Pinpoint the cell where the given text exists, returning its (X, Y) midpoint coordinate. 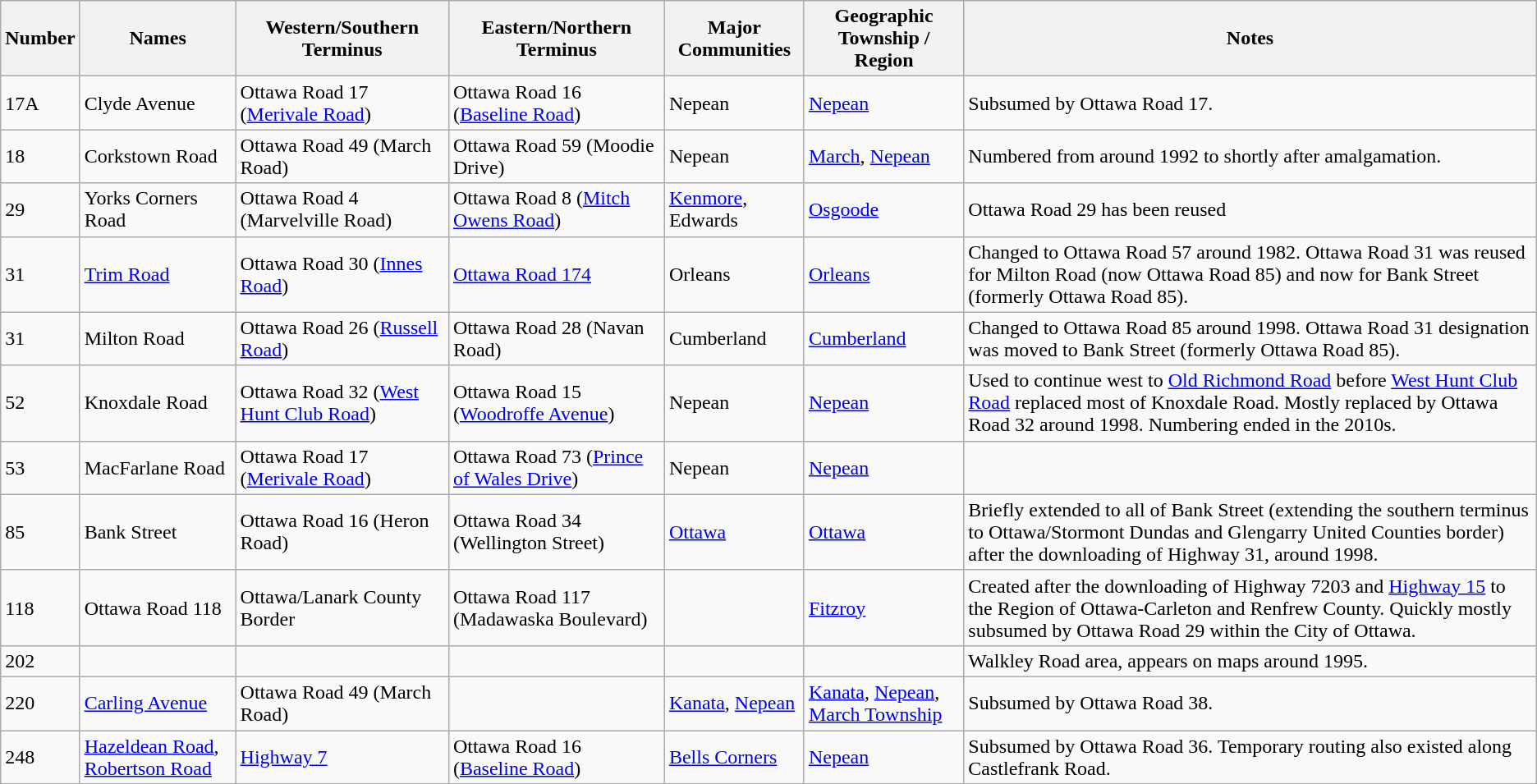
Major Communities (734, 39)
Osgoode (883, 210)
Ottawa Road 28 (Navan Road) (557, 338)
Ottawa Road 32 (West Hunt Club Road) (342, 403)
Subsumed by Ottawa Road 38. (1250, 703)
Ottawa Road 73 (Prince of Wales Drive) (557, 468)
Highway 7 (342, 757)
52 (40, 403)
Milton Road (158, 338)
Ottawa Road 29 has been reused (1250, 210)
Hazeldean Road, Robertson Road (158, 757)
53 (40, 468)
Ottawa Road 16 (Heron Road) (342, 532)
Kanata, Nepean (734, 703)
248 (40, 757)
Ottawa Road 15 (Woodroffe Avenue) (557, 403)
Changed to Ottawa Road 85 around 1998. Ottawa Road 31 designation was moved to Bank Street (formerly Ottawa Road 85). (1250, 338)
Yorks Corners Road (158, 210)
Bank Street (158, 532)
Corkstown Road (158, 156)
Geographic Township / Region (883, 39)
85 (40, 532)
Kenmore, Edwards (734, 210)
Subsumed by Ottawa Road 36. Temporary routing also existed along Castlefrank Road. (1250, 757)
Ottawa Road 26 (Russell Road) (342, 338)
Subsumed by Ottawa Road 17. (1250, 103)
Ottawa/Lanark County Border (342, 607)
Eastern/Northern Terminus (557, 39)
220 (40, 703)
Ottawa Road 8 (Mitch Owens Road) (557, 210)
March, Nepean (883, 156)
Trim Road (158, 274)
Ottawa Road 34 (Wellington Street) (557, 532)
202 (40, 661)
MacFarlane Road (158, 468)
Numbered from around 1992 to shortly after amalgamation. (1250, 156)
Kanata, Nepean, March Township (883, 703)
Clyde Avenue (158, 103)
Fitzroy (883, 607)
Ottawa Road 174 (557, 274)
Ottawa Road 59 (Moodie Drive) (557, 156)
Knoxdale Road (158, 403)
118 (40, 607)
Ottawa Road 117 (Madawaska Boulevard) (557, 607)
Western/Southern Terminus (342, 39)
Bells Corners (734, 757)
Ottawa Road 4 (Marvelville Road) (342, 210)
Names (158, 39)
18 (40, 156)
Carling Avenue (158, 703)
29 (40, 210)
Walkley Road area, appears on maps around 1995. (1250, 661)
Ottawa Road 118 (158, 607)
Notes (1250, 39)
Ottawa Road 30 (Innes Road) (342, 274)
Number (40, 39)
17A (40, 103)
